Search for the cell housing the specified text and yield its (x, y) center coordinate. 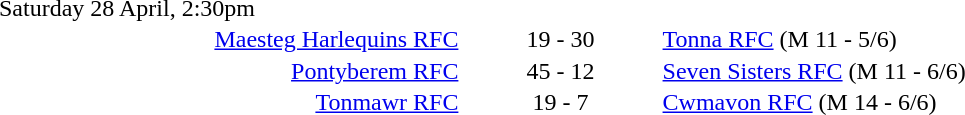
45 - 12 (560, 71)
19 - 30 (560, 39)
